Extract the (x, y) coordinate from the center of the cell holding the provided text.  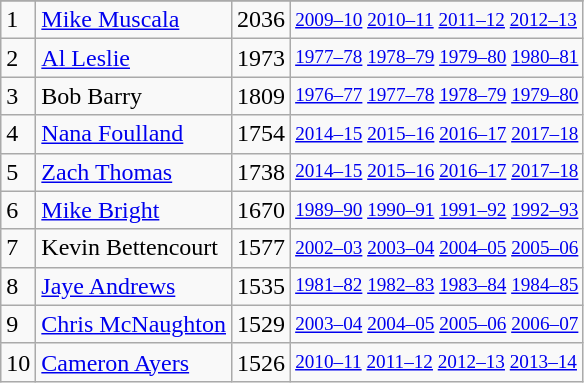
1976–77 1977–78 1978–79 1979–80 (437, 96)
1754 (262, 134)
6 (18, 210)
Jaye Andrews (134, 286)
Mike Bright (134, 210)
1809 (262, 96)
2010–11 2011–12 2012–13 2013–14 (437, 362)
Chris McNaughton (134, 324)
4 (18, 134)
1 (18, 20)
1989–90 1990–91 1991–92 1992–93 (437, 210)
3 (18, 96)
1973 (262, 58)
7 (18, 248)
1738 (262, 172)
5 (18, 172)
Nana Foulland (134, 134)
Mike Muscala (134, 20)
2 (18, 58)
2009–10 2010–11 2011–12 2012–13 (437, 20)
1535 (262, 286)
1577 (262, 248)
2036 (262, 20)
1526 (262, 362)
Bob Barry (134, 96)
2002–03 2003–04 2004–05 2005–06 (437, 248)
1977–78 1978–79 1979–80 1980–81 (437, 58)
1670 (262, 210)
1529 (262, 324)
8 (18, 286)
1981–82 1982–83 1983–84 1984–85 (437, 286)
2003–04 2004–05 2005–06 2006–07 (437, 324)
10 (18, 362)
Cameron Ayers (134, 362)
Al Leslie (134, 58)
Zach Thomas (134, 172)
9 (18, 324)
Kevin Bettencourt (134, 248)
